Locate the cell with the specified text and output its [x, y] center coordinate. 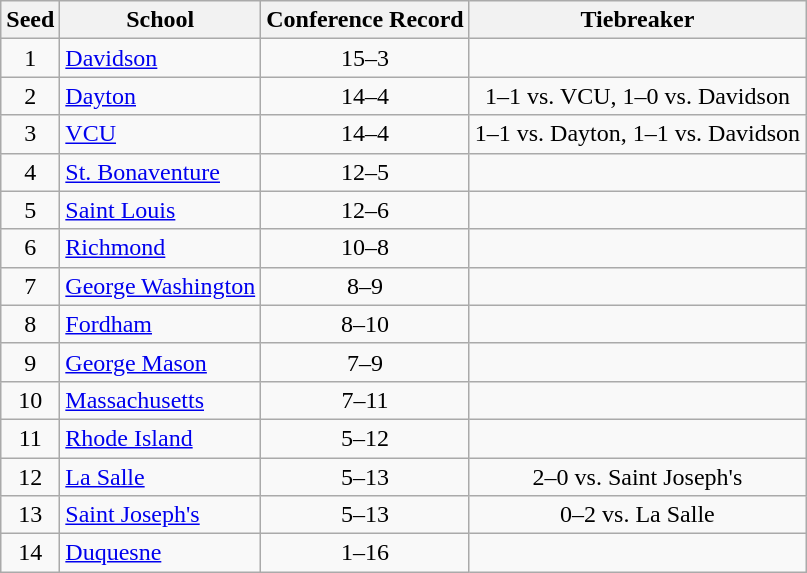
Saint Louis [160, 210]
7–11 [366, 400]
Davidson [160, 58]
8–9 [366, 286]
14 [30, 553]
St. Bonaventure [160, 172]
Richmond [160, 248]
School [160, 20]
12–6 [366, 210]
5 [30, 210]
Tiebreaker [637, 20]
Massachusetts [160, 400]
La Salle [160, 477]
4 [30, 172]
10–8 [366, 248]
0–2 vs. La Salle [637, 515]
1–1 vs. VCU, 1–0 vs. Davidson [637, 96]
Seed [30, 20]
12 [30, 477]
Fordham [160, 324]
11 [30, 438]
George Washington [160, 286]
Duquesne [160, 553]
2 [30, 96]
Rhode Island [160, 438]
1–16 [366, 553]
15–3 [366, 58]
1–1 vs. Dayton, 1–1 vs. Davidson [637, 134]
12–5 [366, 172]
George Mason [160, 362]
Saint Joseph's [160, 515]
8–10 [366, 324]
Dayton [160, 96]
VCU [160, 134]
10 [30, 400]
9 [30, 362]
6 [30, 248]
3 [30, 134]
Conference Record [366, 20]
13 [30, 515]
2–0 vs. Saint Joseph's [637, 477]
7–9 [366, 362]
1 [30, 58]
5–12 [366, 438]
8 [30, 324]
7 [30, 286]
